Determine the [x, y] coordinate at the center of the cell enclosing the given text.  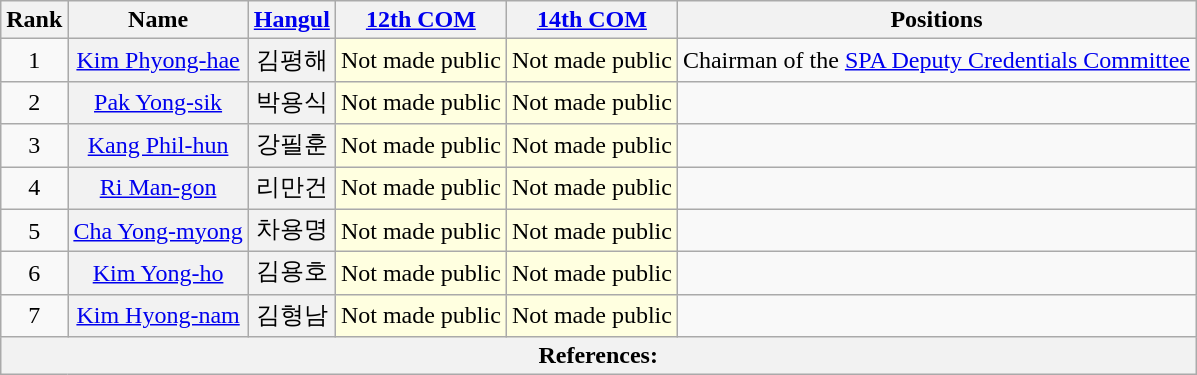
Kim Phyong-hae [158, 60]
Chairman of the SPA Deputy Credentials Committee [936, 60]
차용명 [292, 230]
박용식 [292, 102]
2 [34, 102]
Cha Yong-myong [158, 230]
6 [34, 274]
Kim Yong-ho [158, 274]
3 [34, 146]
Rank [34, 20]
Pak Yong-sik [158, 102]
References: [598, 356]
김평해 [292, 60]
7 [34, 316]
Kang Phil-hun [158, 146]
김용호 [292, 274]
Positions [936, 20]
5 [34, 230]
14th COM [592, 20]
1 [34, 60]
강필훈 [292, 146]
김형남 [292, 316]
Hangul [292, 20]
Name [158, 20]
리만건 [292, 188]
Ri Man-gon [158, 188]
Kim Hyong-nam [158, 316]
12th COM [420, 20]
4 [34, 188]
